Capture the cell that displays the provided text and extract its (x, y) central coordinate. 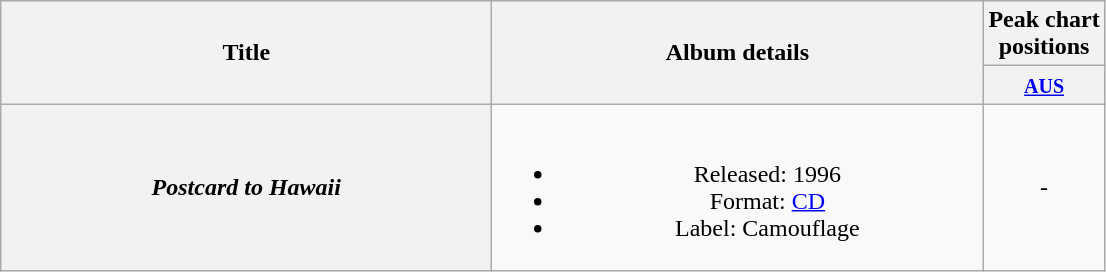
Album details (738, 52)
Postcard to Hawaii (246, 188)
Peak chartpositions (1044, 34)
Title (246, 52)
AUS (1044, 85)
- (1044, 188)
Released: 1996Format: CDLabel: Camouflage (738, 188)
